Determine the [X, Y] coordinate at the center of the cell enclosing the given text.  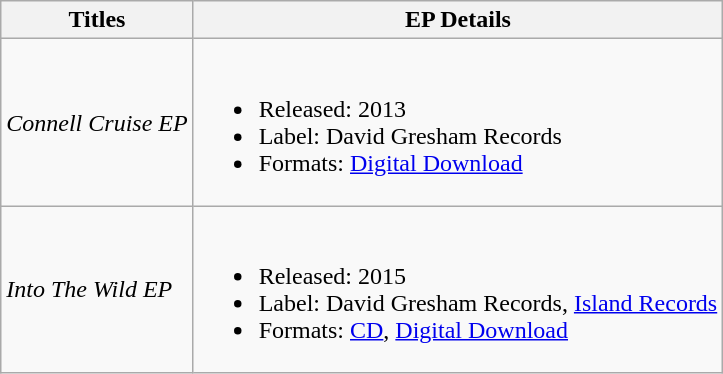
Released: 2015Label: David Gresham Records, Island RecordsFormats: CD, Digital Download [458, 290]
Released: 2013Label: David Gresham RecordsFormats: Digital Download [458, 122]
EP Details [458, 20]
Connell Cruise EP [97, 122]
Into The Wild EP [97, 290]
Titles [97, 20]
